Locate the cell with the specified text and output its [X, Y] center coordinate. 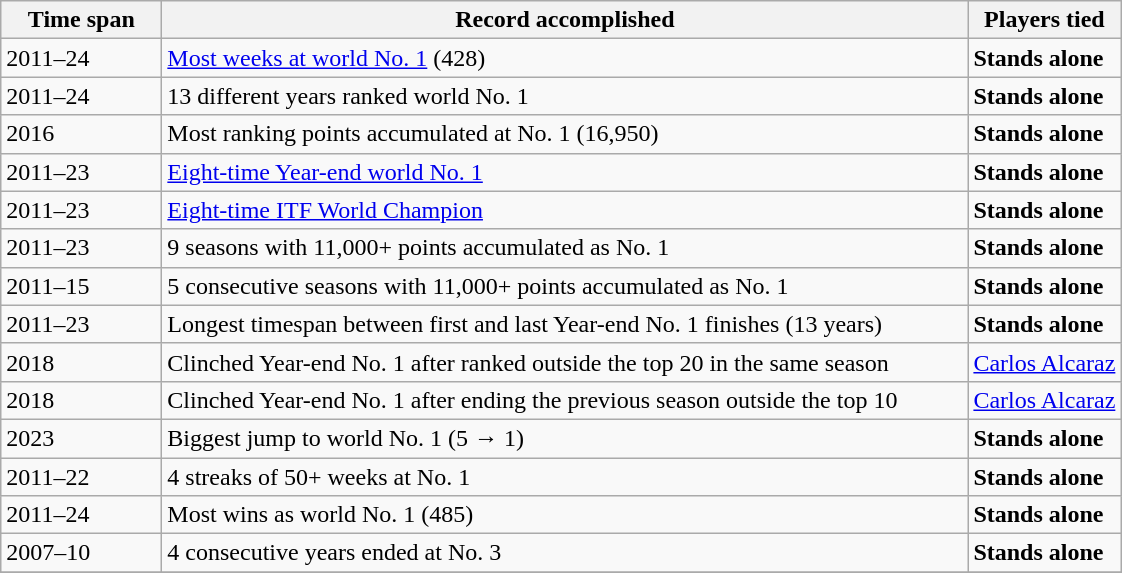
Most weeks at world No. 1 (428) [565, 58]
2023 [82, 438]
Record accomplished [565, 20]
Most wins as world No. 1 (485) [565, 515]
5 consecutive seasons with 11,000+ points accumulated as No. 1 [565, 286]
Eight-time Year-end world No. 1 [565, 172]
2011–15 [82, 286]
2007–10 [82, 553]
Clinched Year-end No. 1 after ending the previous season outside the top 10 [565, 400]
Players tied [1044, 20]
9 seasons with 11,000+ points accumulated as No. 1 [565, 248]
Time span [82, 20]
4 streaks of 50+ weeks at No. 1 [565, 477]
13 different years ranked world No. 1 [565, 96]
Biggest jump to world No. 1 (5 → 1) [565, 438]
Eight-time ITF World Champion [565, 210]
Most ranking points accumulated at No. 1 (16,950) [565, 134]
Longest timespan between first and last Year-end No. 1 finishes (13 years) [565, 324]
4 consecutive years ended at No. 3 [565, 553]
2016 [82, 134]
Clinched Year-end No. 1 after ranked outside the top 20 in the same season [565, 362]
2011–22 [82, 477]
